Provide the [X, Y] coordinate of the cell's center where the given text is located.  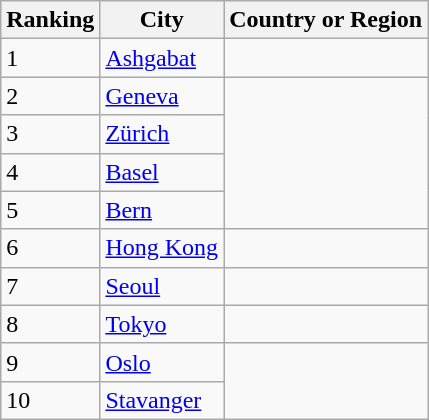
Geneva [162, 96]
Seoul [162, 286]
Ashgabat [162, 58]
Oslo [162, 362]
1 [50, 58]
4 [50, 172]
Stavanger [162, 400]
5 [50, 210]
Country or Region [326, 20]
3 [50, 134]
Hong Kong [162, 248]
Bern [162, 210]
Basel [162, 172]
Ranking [50, 20]
Zürich [162, 134]
10 [50, 400]
Tokyo [162, 324]
2 [50, 96]
7 [50, 286]
City [162, 20]
6 [50, 248]
8 [50, 324]
9 [50, 362]
